Capture the cell that displays the provided text and extract its [x, y] central coordinate. 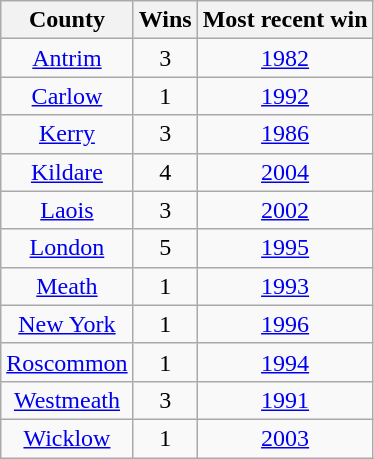
Wins [165, 20]
1986 [285, 134]
Antrim [67, 58]
1992 [285, 96]
2004 [285, 172]
Westmeath [67, 400]
5 [165, 248]
Roscommon [67, 362]
London [67, 248]
2003 [285, 438]
Laois [67, 210]
Carlow [67, 96]
2002 [285, 210]
Kildare [67, 172]
1991 [285, 400]
1994 [285, 362]
1993 [285, 286]
Meath [67, 286]
Wicklow [67, 438]
New York [67, 324]
1995 [285, 248]
4 [165, 172]
Most recent win [285, 20]
1996 [285, 324]
Kerry [67, 134]
1982 [285, 58]
County [67, 20]
